Output the (x, y) coordinate of the center of the cell containing the given text.  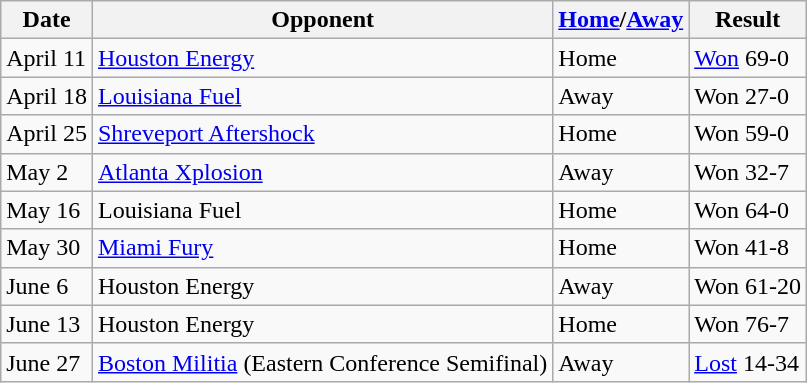
Miami Fury (322, 248)
Won 76-7 (748, 324)
Won 64-0 (748, 210)
April 18 (47, 96)
Won 69-0 (748, 58)
Won 27-0 (748, 96)
Home/Away (621, 20)
June 27 (47, 362)
April 11 (47, 58)
April 25 (47, 134)
Result (748, 20)
Boston Militia (Eastern Conference Semifinal) (322, 362)
Won 32-7 (748, 172)
Lost 14-34 (748, 362)
Won 61-20 (748, 286)
May 30 (47, 248)
Won 59-0 (748, 134)
Atlanta Xplosion (322, 172)
May 2 (47, 172)
May 16 (47, 210)
Shreveport Aftershock (322, 134)
Opponent (322, 20)
Date (47, 20)
June 6 (47, 286)
June 13 (47, 324)
Won 41-8 (748, 248)
